Extract the [x, y] coordinate from the center of the cell holding the provided text.  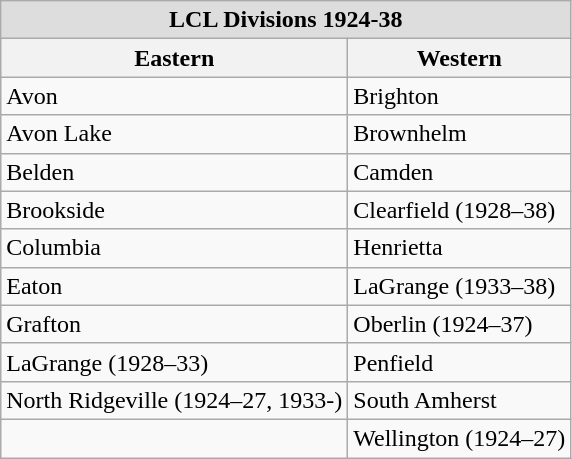
LaGrange (1933–38) [460, 286]
Eastern [174, 58]
Brownhelm [460, 134]
Columbia [174, 248]
North Ridgeville (1924–27, 1933-) [174, 400]
Brighton [460, 96]
LaGrange (1928–33) [174, 362]
Henrietta [460, 248]
Clearfield (1928–38) [460, 210]
Wellington (1924–27) [460, 438]
Western [460, 58]
Grafton [174, 324]
Brookside [174, 210]
Oberlin (1924–37) [460, 324]
Penfield [460, 362]
Eaton [174, 286]
South Amherst [460, 400]
Avon Lake [174, 134]
Camden [460, 172]
Belden [174, 172]
LCL Divisions 1924-38 [286, 20]
Avon [174, 96]
